Find where the given text appears and provide that cell's center as [X, Y] coordinate. 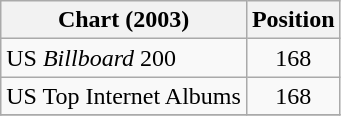
US Top Internet Albums [124, 96]
Chart (2003) [124, 20]
Position [293, 20]
US Billboard 200 [124, 58]
